Output the [x, y] coordinate of the center of the cell containing the given text.  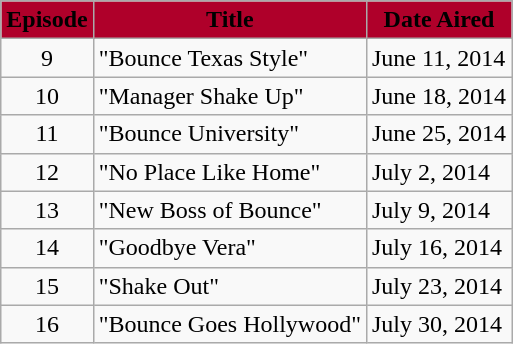
"No Place Like Home" [230, 172]
"New Boss of Bounce" [230, 210]
9 [47, 58]
Date Aired [438, 20]
July 2, 2014 [438, 172]
July 30, 2014 [438, 324]
12 [47, 172]
"Bounce Texas Style" [230, 58]
"Bounce University" [230, 134]
"Goodbye Vera" [230, 248]
16 [47, 324]
July 9, 2014 [438, 210]
July 23, 2014 [438, 286]
Title [230, 20]
"Manager Shake Up" [230, 96]
June 11, 2014 [438, 58]
15 [47, 286]
11 [47, 134]
13 [47, 210]
14 [47, 248]
10 [47, 96]
June 25, 2014 [438, 134]
June 18, 2014 [438, 96]
"Shake Out" [230, 286]
Episode [47, 20]
"Bounce Goes Hollywood" [230, 324]
July 16, 2014 [438, 248]
